Pinpoint the cell where the given text exists, returning its (x, y) midpoint coordinate. 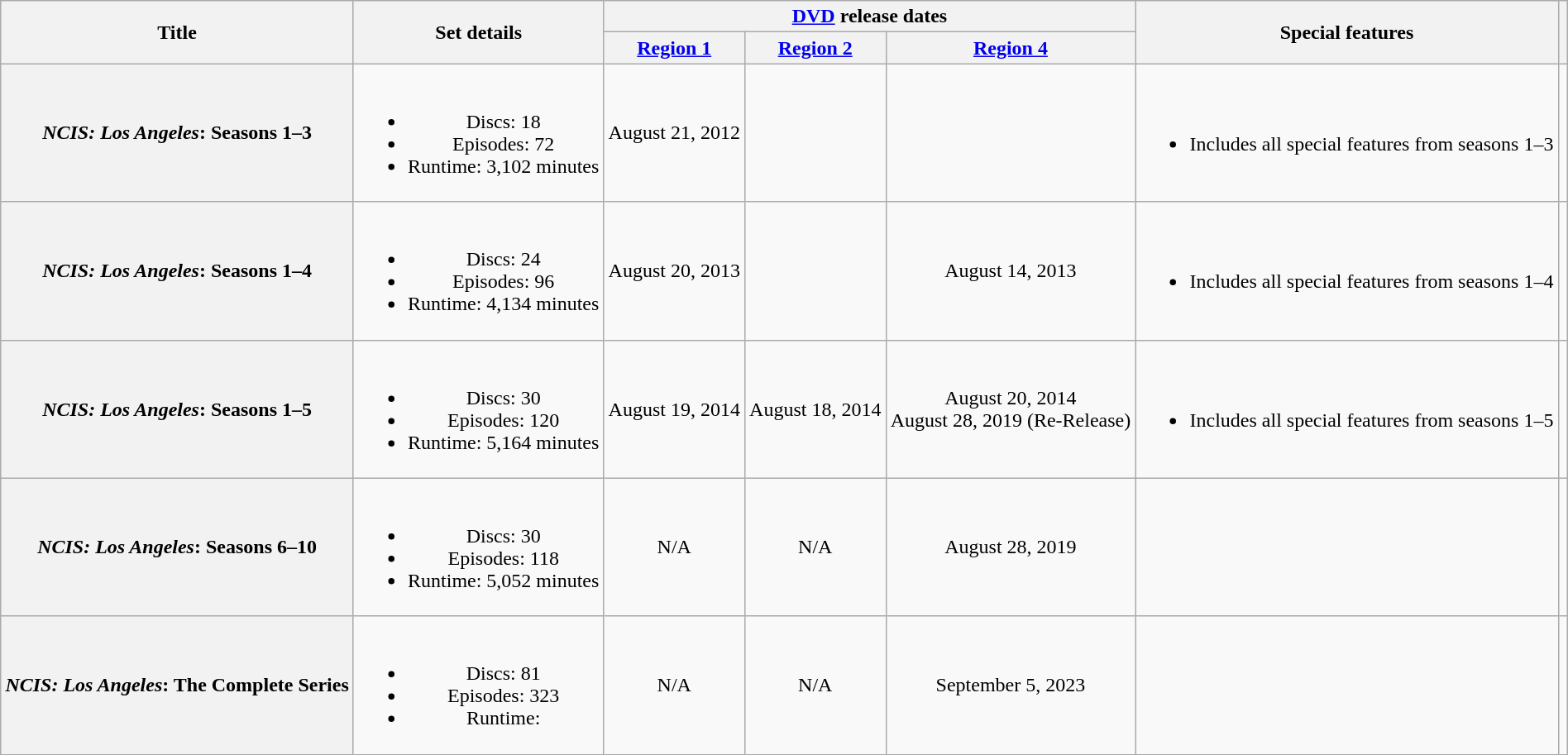
NCIS: Los Angeles: Seasons 6–10 (177, 547)
NCIS: Los Angeles: The Complete Series (177, 685)
Region 2 (815, 48)
August 21, 2012 (675, 132)
NCIS: Los Angeles: Seasons 1–3 (177, 132)
August 20, 2014August 28, 2019 (Re-Release) (1011, 409)
NCIS: Los Angeles: Seasons 1–4 (177, 271)
Includes all special features from seasons 1–5 (1346, 409)
Discs: 24Episodes: 96Runtime: 4,134 minutes (478, 271)
August 19, 2014 (675, 409)
August 20, 2013 (675, 271)
Region 1 (675, 48)
Title (177, 32)
Discs: 18Episodes: 72Runtime: 3,102 minutes (478, 132)
August 18, 2014 (815, 409)
Includes all special features from seasons 1–3 (1346, 132)
Special features (1346, 32)
DVD release dates (870, 17)
NCIS: Los Angeles: Seasons 1–5 (177, 409)
Includes all special features from seasons 1–4 (1346, 271)
Region 4 (1011, 48)
September 5, 2023 (1011, 685)
Set details (478, 32)
Discs: 30Episodes: 120Runtime: 5,164 minutes (478, 409)
August 14, 2013 (1011, 271)
Discs: 30Episodes: 118Runtime: 5,052 minutes (478, 547)
August 28, 2019 (1011, 547)
Discs: 81Episodes: 323Runtime: (478, 685)
